Determine the (x, y) coordinate at the center of the cell enclosing the given text.  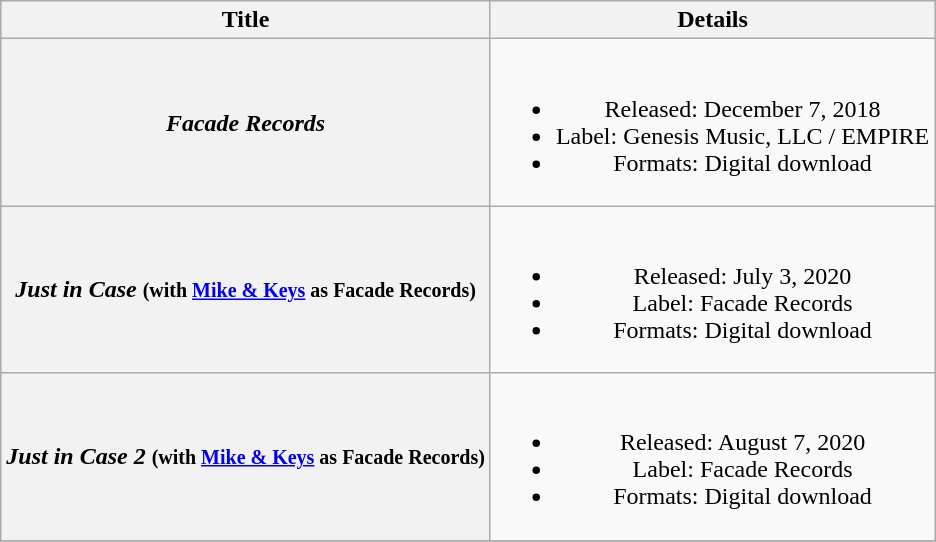
Facade Records (246, 122)
Title (246, 20)
Just in Case (with Mike & Keys as Facade Records) (246, 290)
Released: July 3, 2020Label: Facade RecordsFormats: Digital download (712, 290)
Just in Case 2 (with Mike & Keys as Facade Records) (246, 456)
Released: August 7, 2020Label: Facade RecordsFormats: Digital download (712, 456)
Released: December 7, 2018Label: Genesis Music, LLC / EMPIREFormats: Digital download (712, 122)
Details (712, 20)
